Identify which cell holds the provided text, then report its (X, Y) central coordinate. 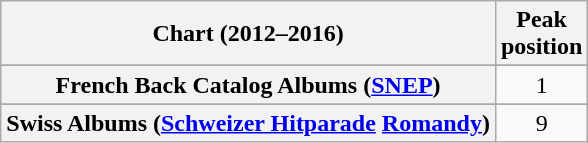
9 (541, 123)
Swiss Albums (Schweizer Hitparade Romandy) (248, 123)
1 (541, 85)
Chart (2012–2016) (248, 34)
French Back Catalog Albums (SNEP) (248, 85)
Peakposition (541, 34)
